From the cell containing the given text, extract its center point as (X, Y) coordinate. 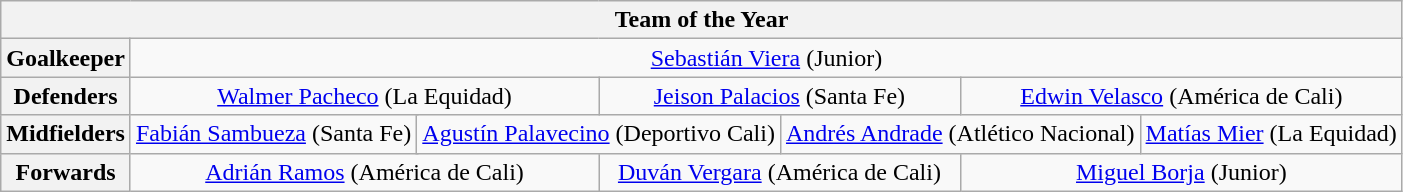
Jeison Palacios (Santa Fe) (780, 96)
Fabián Sambueza (Santa Fe) (273, 134)
Midfielders (66, 134)
Goalkeeper (66, 58)
Duván Vergara (América de Cali) (780, 172)
Andrés Andrade (Atlético Nacional) (960, 134)
Team of the Year (702, 20)
Sebastián Viera (Junior) (766, 58)
Defenders (66, 96)
Forwards (66, 172)
Agustín Palavecino (Deportivo Cali) (599, 134)
Walmer Pacheco (La Equidad) (364, 96)
Adrián Ramos (América de Cali) (364, 172)
Miguel Borja (Junior) (1181, 172)
Edwin Velasco (América de Cali) (1181, 96)
Matías Mier (La Equidad) (1271, 134)
